Search for the cell housing the specified text and yield its [X, Y] center coordinate. 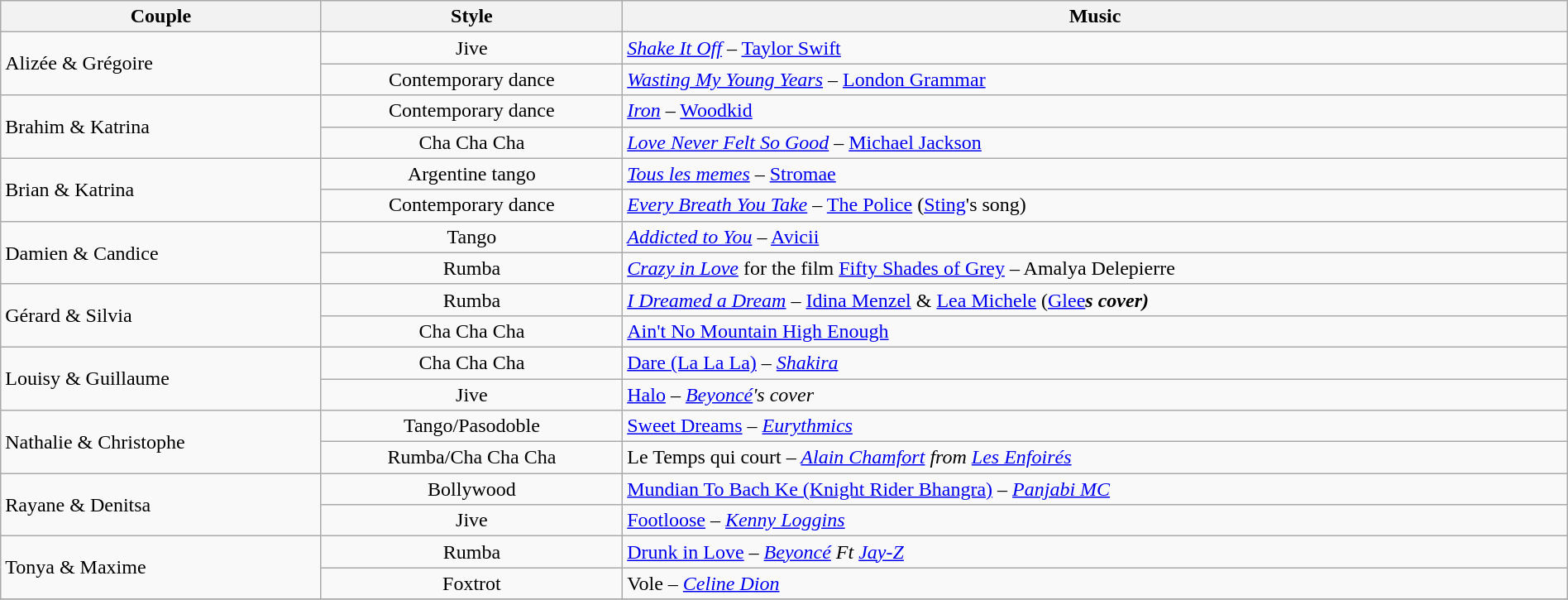
Louisy & Guillaume [160, 378]
Rayane & Denitsa [160, 505]
Argentine tango [471, 174]
Tous les memes – Stromae [1095, 174]
Iron – Woodkid [1095, 111]
Addicted to You – Avicii [1095, 237]
I Dreamed a Dream – Idina Menzel & Lea Michele (Glees cover) [1095, 300]
Dare (La La La) – Shakira [1095, 362]
Music [1095, 17]
Love Never Felt So Good – Michael Jackson [1095, 142]
Sweet Dreams – Eurythmics [1095, 426]
Tonya & Maxime [160, 568]
Tango [471, 237]
Wasting My Young Years – London Grammar [1095, 79]
Alizée & Grégoire [160, 64]
Drunk in Love – Beyoncé Ft Jay-Z [1095, 552]
Footloose – Kenny Loggins [1095, 521]
Rumba/Cha Cha Cha [471, 458]
Halo – Beyoncé's cover [1095, 395]
Shake It Off – Taylor Swift [1095, 48]
Ain't No Mountain High Enough [1095, 331]
Bollywood [471, 489]
Every Breath You Take – The Police (Sting's song) [1095, 205]
Mundian To Bach Ke (Knight Rider Bhangra) – Panjabi MC [1095, 489]
Couple [160, 17]
Gérard & Silvia [160, 315]
Brahim & Katrina [160, 127]
Damien & Candice [160, 252]
Crazy in Love for the film Fifty Shades of Grey – Amalya Delepierre [1095, 268]
Tango/Pasodoble [471, 426]
Le Temps qui court – Alain Chamfort from Les Enfoirés [1095, 458]
Nathalie & Christophe [160, 442]
Brian & Katrina [160, 190]
Style [471, 17]
Foxtrot [471, 583]
Vole – Celine Dion [1095, 583]
